Output the (x, y) coordinate of the center of the cell containing the given text.  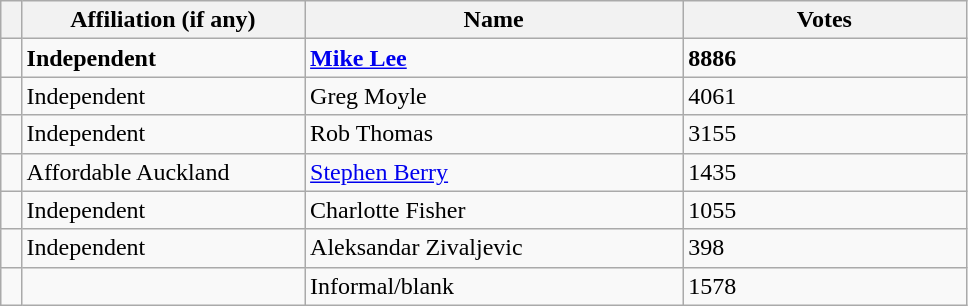
8886 (825, 58)
Greg Moyle (494, 96)
Stephen Berry (494, 172)
1435 (825, 172)
Mike Lee (494, 58)
398 (825, 248)
Charlotte Fisher (494, 210)
Votes (825, 20)
Affordable Auckland (163, 172)
Affiliation (if any) (163, 20)
Informal/blank (494, 286)
1578 (825, 286)
4061 (825, 96)
Rob Thomas (494, 134)
1055 (825, 210)
Aleksandar Zivaljevic (494, 248)
Name (494, 20)
3155 (825, 134)
